Detect which cell encompasses the target text, then output its [X, Y] center coordinate. 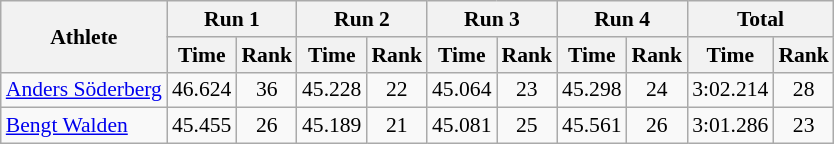
Run 1 [232, 19]
Run 2 [362, 19]
24 [658, 90]
45.298 [592, 90]
46.624 [202, 90]
45.455 [202, 126]
22 [396, 90]
Anders Söderberg [84, 90]
45.064 [462, 90]
3:02.214 [730, 90]
28 [804, 90]
45.561 [592, 126]
3:01.286 [730, 126]
Run 3 [492, 19]
36 [266, 90]
45.228 [332, 90]
Total [760, 19]
21 [396, 126]
45.081 [462, 126]
Bengt Walden [84, 126]
Run 4 [622, 19]
25 [526, 126]
45.189 [332, 126]
Athlete [84, 36]
